Find where the given text appears and provide that cell's center as (x, y) coordinate. 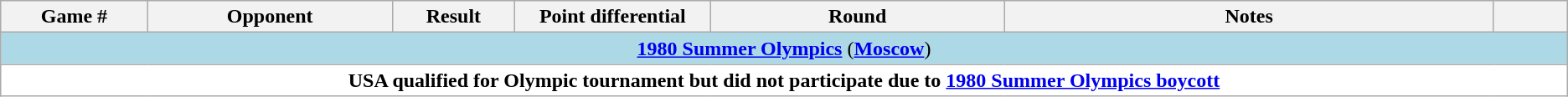
Round (858, 17)
1980 Summer Olympics (Moscow) (784, 48)
Game # (74, 17)
Notes (1250, 17)
Result (453, 17)
USA qualified for Olympic tournament but did not participate due to 1980 Summer Olympics boycott (784, 80)
Opponent (270, 17)
Point differential (612, 17)
